Determine the [X, Y] coordinate at the center of the cell enclosing the given text.  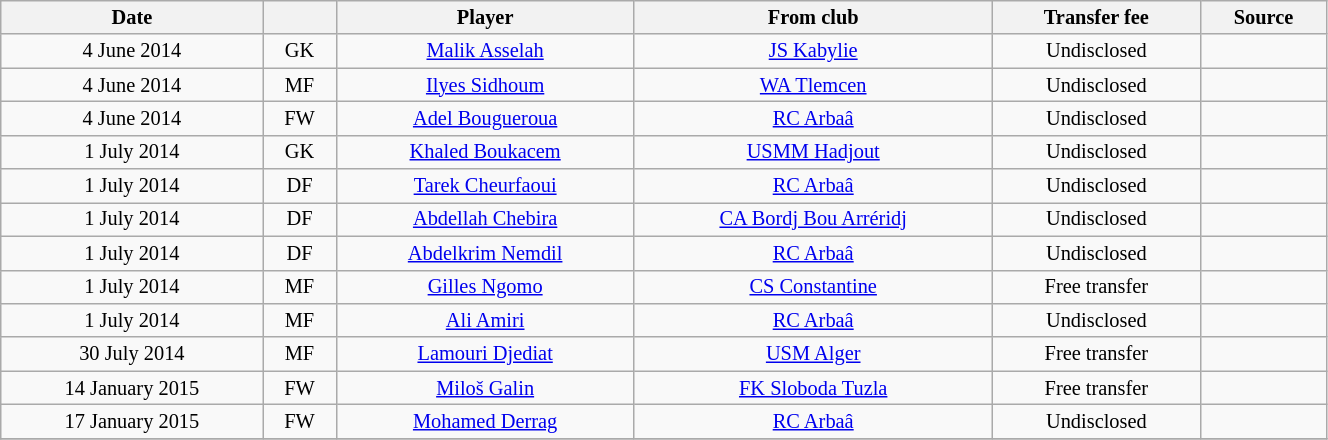
Source [1264, 17]
Tarek Cheurfaoui [485, 186]
WA Tlemcen [813, 85]
Ilyes Sidhoum [485, 85]
Miloš Galin [485, 388]
Transfer fee [1096, 17]
Lamouri Djediat [485, 354]
Abdelkrim Nemdil [485, 253]
USMM Hadjout [813, 152]
30 July 2014 [132, 354]
Adel Bougueroua [485, 118]
From club [813, 17]
Mohamed Derrag [485, 421]
Player [485, 17]
Gilles Ngomo [485, 287]
JS Kabylie [813, 51]
Date [132, 17]
17 January 2015 [132, 421]
CA Bordj Bou Arréridj [813, 219]
Khaled Boukacem [485, 152]
USM Alger [813, 354]
CS Constantine [813, 287]
FK Sloboda Tuzla [813, 388]
Ali Amiri [485, 320]
Abdellah Chebira [485, 219]
Malik Asselah [485, 51]
14 January 2015 [132, 388]
